Provide the [x, y] coordinate of the cell's center where the given text is located.  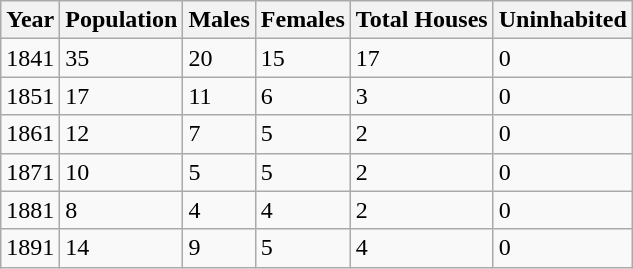
1861 [30, 134]
1871 [30, 172]
Males [219, 20]
Females [302, 20]
Population [122, 20]
7 [219, 134]
Uninhabited [562, 20]
6 [302, 96]
11 [219, 96]
15 [302, 58]
35 [122, 58]
8 [122, 210]
1851 [30, 96]
9 [219, 248]
12 [122, 134]
Year [30, 20]
1841 [30, 58]
3 [422, 96]
1881 [30, 210]
1891 [30, 248]
Total Houses [422, 20]
20 [219, 58]
14 [122, 248]
10 [122, 172]
